Capture the cell that displays the provided text and extract its (X, Y) central coordinate. 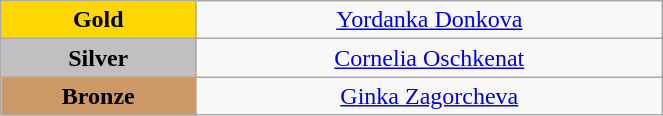
Silver (98, 58)
Gold (98, 20)
Ginka Zagorcheva (430, 96)
Bronze (98, 96)
Cornelia Oschkenat (430, 58)
Yordanka Donkova (430, 20)
